Provide the [X, Y] coordinate of the cell's center where the given text is located.  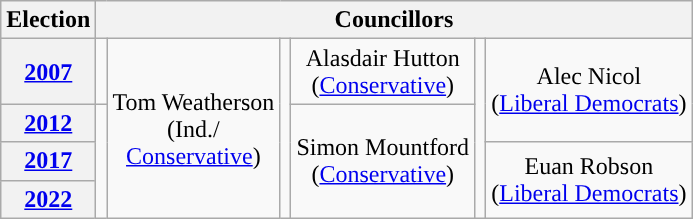
Alec Nicol(Liberal Democrats) [589, 90]
2012 [48, 123]
2017 [48, 161]
Simon Mountford(Conservative) [383, 161]
Alasdair Hutton(Conservative) [383, 72]
2007 [48, 72]
2022 [48, 199]
Euan Robson(Liberal Democrats) [589, 180]
Tom Weatherson(Ind./Conservative) [194, 128]
Councillors [394, 20]
Election [48, 20]
